Detect which cell encompasses the target text, then output its (X, Y) center coordinate. 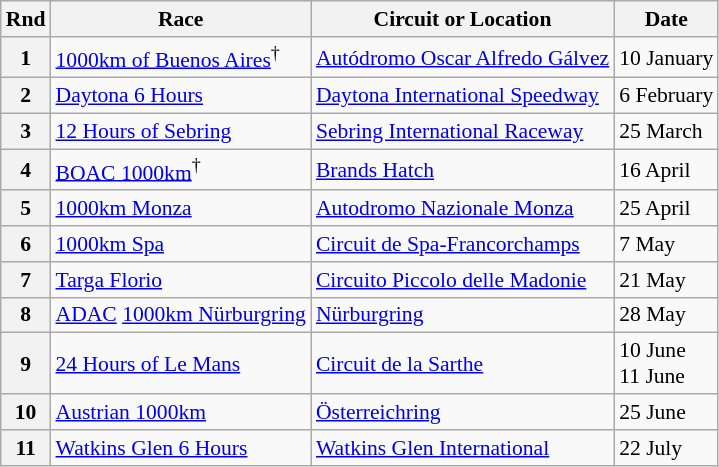
Österreichring (462, 412)
9 (26, 364)
1000km Monza (180, 209)
Brands Hatch (462, 170)
5 (26, 209)
Rnd (26, 19)
7 May (666, 244)
6 (26, 244)
Circuit or Location (462, 19)
Sebring International Raceway (462, 132)
11 (26, 448)
10 (26, 412)
25 June (666, 412)
10 June11 June (666, 364)
28 May (666, 316)
BOAC 1000km† (180, 170)
Watkins Glen International (462, 448)
Circuito Piccolo delle Madonie (462, 280)
Daytona 6 Hours (180, 96)
3 (26, 132)
25 April (666, 209)
2 (26, 96)
1000km of Buenos Aires† (180, 58)
1 (26, 58)
1000km Spa (180, 244)
6 February (666, 96)
Race (180, 19)
Date (666, 19)
Watkins Glen 6 Hours (180, 448)
4 (26, 170)
Daytona International Speedway (462, 96)
Circuit de la Sarthe (462, 364)
24 Hours of Le Mans (180, 364)
ADAC 1000km Nürburgring (180, 316)
Targa Florio (180, 280)
Autodromo Nazionale Monza (462, 209)
7 (26, 280)
Austrian 1000km (180, 412)
21 May (666, 280)
Nürburgring (462, 316)
Circuit de Spa-Francorchamps (462, 244)
16 April (666, 170)
22 July (666, 448)
12 Hours of Sebring (180, 132)
25 March (666, 132)
8 (26, 316)
Autódromo Oscar Alfredo Gálvez (462, 58)
10 January (666, 58)
